Extract the (x, y) coordinate from the center of the cell holding the provided text.  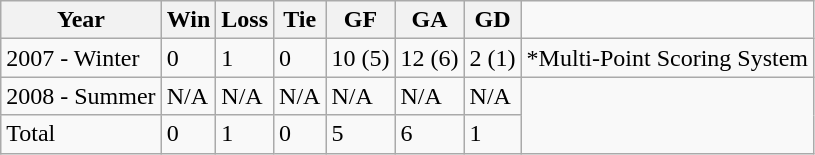
2 (1) (492, 58)
6 (430, 134)
Loss (245, 20)
Tie (300, 20)
2008 - Summer (81, 96)
GA (430, 20)
Total (81, 134)
10 (5) (360, 58)
12 (6) (430, 58)
Win (188, 20)
GD (492, 20)
GF (360, 20)
Year (81, 20)
*Multi-Point Scoring System (667, 58)
5 (360, 134)
2007 - Winter (81, 58)
